Scan for the cell matching the given text and deliver its (x, y) coordinate at center. 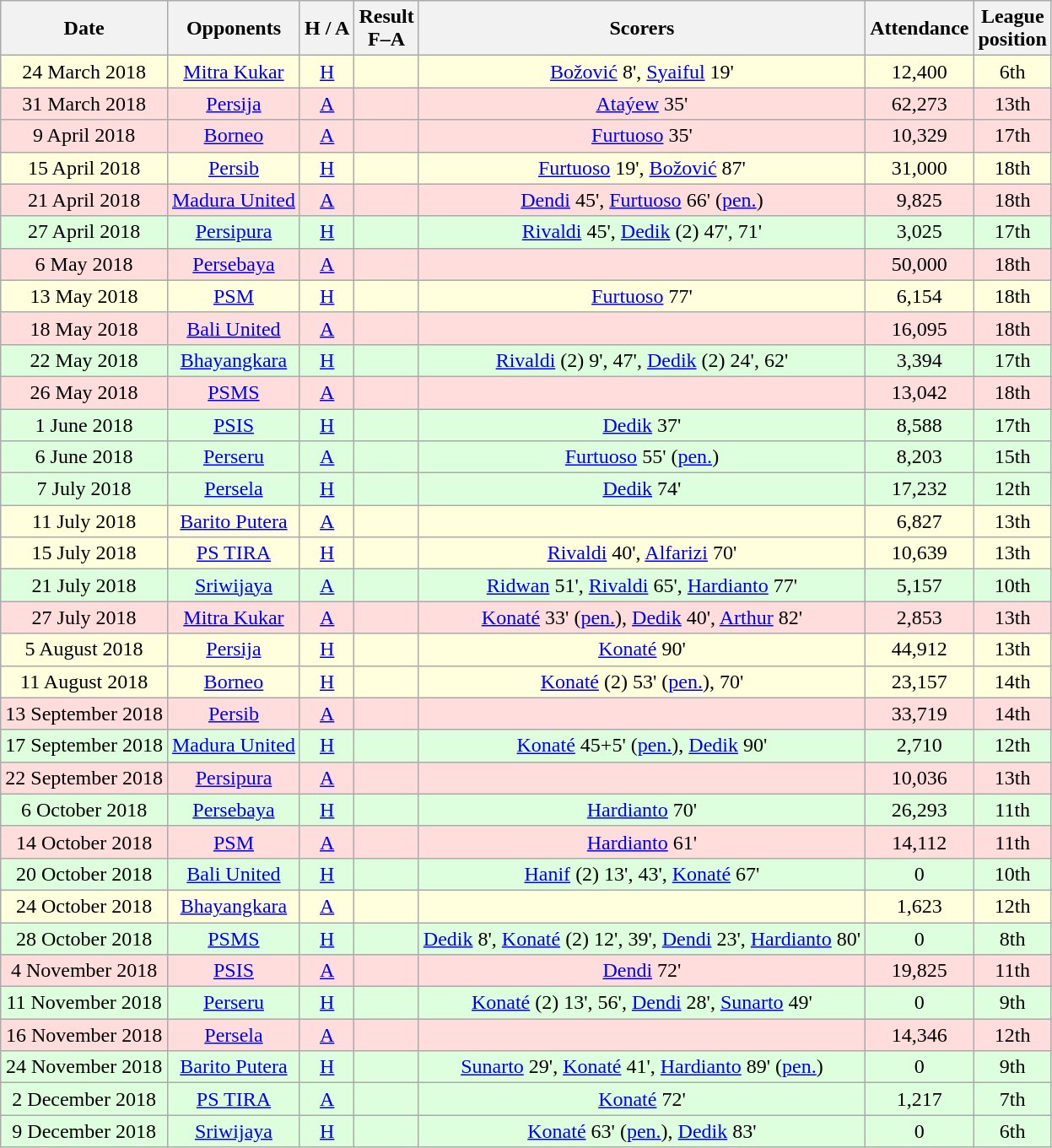
14 October 2018 (84, 842)
18 May 2018 (84, 328)
12,400 (920, 72)
Konaté 33' (pen.), Dedik 40', Arthur 82' (641, 617)
9 April 2018 (84, 136)
9 December 2018 (84, 1131)
8,203 (920, 457)
Konaté (2) 13', 56', Dendi 28', Sunarto 49' (641, 1003)
5,157 (920, 585)
13,042 (920, 392)
62,273 (920, 104)
Dendi 45', Furtuoso 66' (pen.) (641, 200)
22 May 2018 (84, 360)
Hanif (2) 13', 43', Konaté 67' (641, 874)
2,853 (920, 617)
Furtuoso 77' (641, 296)
Dedik 8', Konaté (2) 12', 39', Dendi 23', Hardianto 80' (641, 939)
2,710 (920, 746)
Hardianto 61' (641, 842)
6 October 2018 (84, 810)
21 April 2018 (84, 200)
3,394 (920, 360)
28 October 2018 (84, 939)
33,719 (920, 714)
26,293 (920, 810)
6,154 (920, 296)
Konaté 45+5' (pen.), Dedik 90' (641, 746)
Rivaldi (2) 9', 47', Dedik (2) 24', 62' (641, 360)
Konaté 63' (pen.), Dedik 83' (641, 1131)
7 July 2018 (84, 489)
Dedik 74' (641, 489)
8th (1012, 939)
Date (84, 29)
5 August 2018 (84, 649)
6 May 2018 (84, 264)
44,912 (920, 649)
1 June 2018 (84, 424)
15 April 2018 (84, 168)
H / A (326, 29)
11 July 2018 (84, 521)
Dedik 37' (641, 424)
8,588 (920, 424)
26 May 2018 (84, 392)
11 August 2018 (84, 682)
Konaté 90' (641, 649)
24 October 2018 (84, 906)
Božović 8', Syaiful 19' (641, 72)
Rivaldi 40', Alfarizi 70' (641, 553)
Opponents (233, 29)
16 November 2018 (84, 1035)
14,346 (920, 1035)
14,112 (920, 842)
Sunarto 29', Konaté 41', Hardianto 89' (pen.) (641, 1067)
17,232 (920, 489)
2 December 2018 (84, 1099)
50,000 (920, 264)
Rivaldi 45', Dedik (2) 47', 71' (641, 232)
Ridwan 51', Rivaldi 65', Hardianto 77' (641, 585)
Hardianto 70' (641, 810)
10,036 (920, 778)
Attendance (920, 29)
Furtuoso 55' (pen.) (641, 457)
20 October 2018 (84, 874)
27 July 2018 (84, 617)
Furtuoso 19', Božović 87' (641, 168)
Furtuoso 35' (641, 136)
Konaté (2) 53' (pen.), 70' (641, 682)
9,825 (920, 200)
22 September 2018 (84, 778)
24 March 2018 (84, 72)
Konaté 72' (641, 1099)
7th (1012, 1099)
15 July 2018 (84, 553)
31,000 (920, 168)
4 November 2018 (84, 971)
31 March 2018 (84, 104)
1,623 (920, 906)
10,639 (920, 553)
16,095 (920, 328)
13 September 2018 (84, 714)
27 April 2018 (84, 232)
23,157 (920, 682)
10,329 (920, 136)
17 September 2018 (84, 746)
Ataýew 35' (641, 104)
24 November 2018 (84, 1067)
11 November 2018 (84, 1003)
Dendi 72' (641, 971)
15th (1012, 457)
21 July 2018 (84, 585)
6 June 2018 (84, 457)
13 May 2018 (84, 296)
ResultF–A (386, 29)
19,825 (920, 971)
Leagueposition (1012, 29)
3,025 (920, 232)
Scorers (641, 29)
1,217 (920, 1099)
6,827 (920, 521)
